Identify which cell holds the provided text, then report its (x, y) central coordinate. 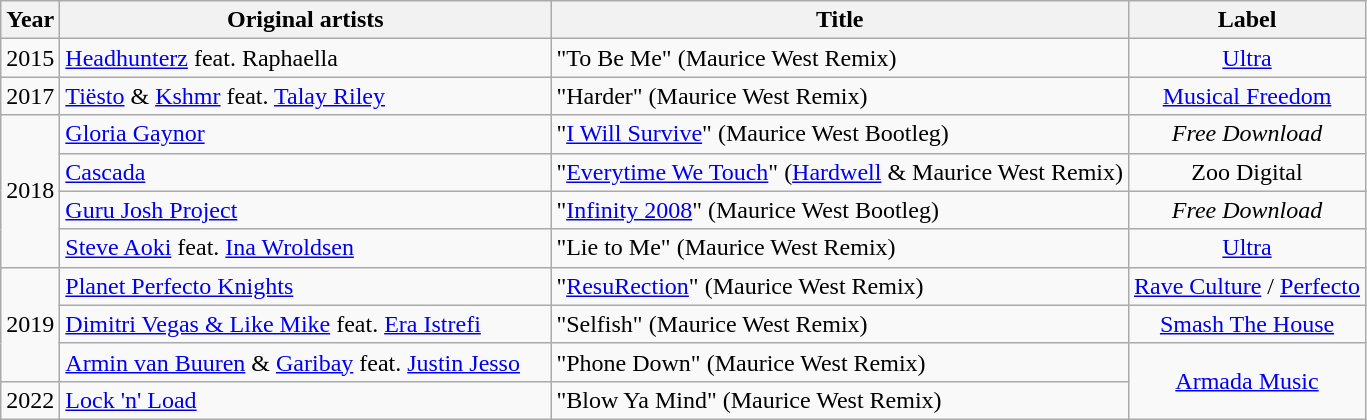
Label (1248, 20)
Original artists (306, 20)
Lock 'n' Load (306, 400)
Cascada (306, 172)
"To Be Me" (Maurice West Remix) (840, 58)
Musical Freedom (1248, 96)
Title (840, 20)
"I Will Survive" (Maurice West Bootleg) (840, 134)
Planet Perfecto Knights (306, 286)
Tiësto & Kshmr feat. Talay Riley (306, 96)
2022 (30, 400)
2015 (30, 58)
2018 (30, 191)
"Harder" (Maurice West Remix) (840, 96)
"Phone Down" (Maurice West Remix) (840, 362)
Armada Music (1248, 381)
Steve Aoki feat. Ina Wroldsen (306, 248)
Headhunterz feat. Raphaella (306, 58)
"Selfish" (Maurice West Remix) (840, 324)
Guru Josh Project (306, 210)
Rave Culture / Perfecto (1248, 286)
Dimitri Vegas & Like Mike feat. Era Istrefi (306, 324)
"Infinity 2008" (Maurice West Bootleg) (840, 210)
"ResuRection" (Maurice West Remix) (840, 286)
Smash The House (1248, 324)
"Blow Ya Mind" (Maurice West Remix) (840, 400)
2017 (30, 96)
"Lie to Me" (Maurice West Remix) (840, 248)
Armin van Buuren & Garibay feat. Justin Jesso (306, 362)
Zoo Digital (1248, 172)
2019 (30, 324)
"Everytime We Touch" (Hardwell & Maurice West Remix) (840, 172)
Gloria Gaynor (306, 134)
Year (30, 20)
